Return (X, Y) of the center of cell containing provided text 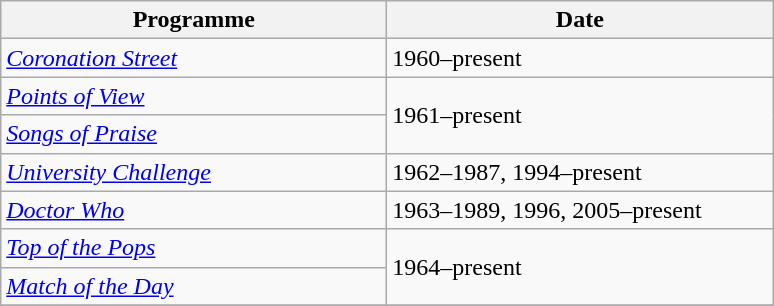
1960–present (580, 58)
Points of View (194, 96)
1963–1989, 1996, 2005–present (580, 210)
1964–present (580, 267)
Top of the Pops (194, 248)
Coronation Street (194, 58)
Match of the Day (194, 286)
Songs of Praise (194, 134)
University Challenge (194, 172)
Date (580, 20)
Programme (194, 20)
Doctor Who (194, 210)
1961–present (580, 115)
1962–1987, 1994–present (580, 172)
